Identify which cell holds the provided text, then report its [X, Y] central coordinate. 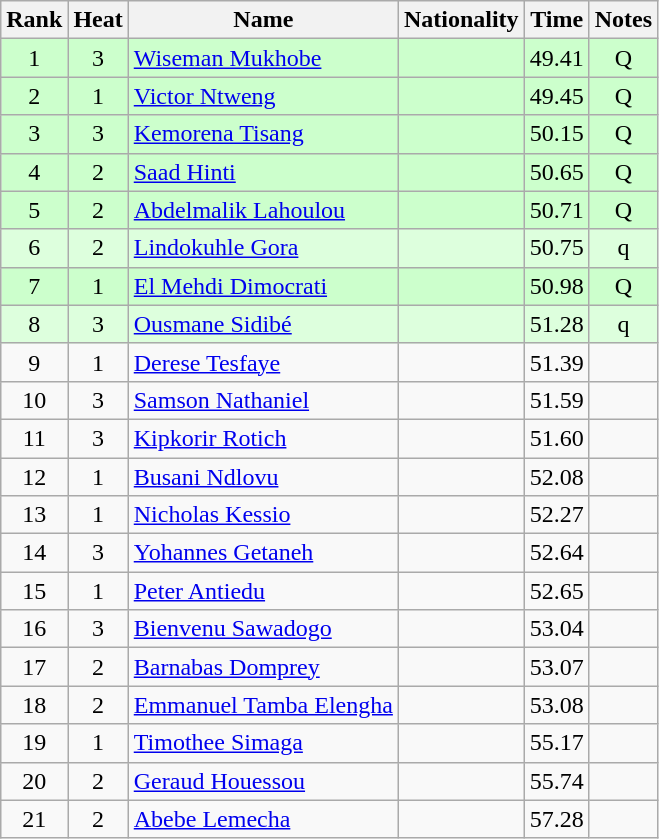
Geraud Houessou [263, 781]
5 [34, 210]
Emmanuel Tamba Elengha [263, 705]
51.60 [556, 438]
21 [34, 819]
49.45 [556, 96]
7 [34, 286]
Heat [98, 20]
19 [34, 743]
13 [34, 515]
Peter Antiedu [263, 591]
50.65 [556, 172]
50.98 [556, 286]
50.75 [556, 248]
51.28 [556, 324]
Barnabas Domprey [263, 667]
Saad Hinti [263, 172]
Yohannes Getaneh [263, 553]
53.04 [556, 629]
52.08 [556, 477]
Busani Ndlovu [263, 477]
8 [34, 324]
55.74 [556, 781]
16 [34, 629]
Lindokuhle Gora [263, 248]
Nicholas Kessio [263, 515]
52.64 [556, 553]
Victor Ntweng [263, 96]
17 [34, 667]
11 [34, 438]
Nationality [461, 20]
Time [556, 20]
18 [34, 705]
4 [34, 172]
Notes [623, 20]
Kemorena Tisang [263, 134]
Bienvenu Sawadogo [263, 629]
49.41 [556, 58]
Name [263, 20]
Timothee Simaga [263, 743]
15 [34, 591]
Derese Tesfaye [263, 362]
52.65 [556, 591]
Abdelmalik Lahoulou [263, 210]
51.39 [556, 362]
53.07 [556, 667]
52.27 [556, 515]
9 [34, 362]
51.59 [556, 400]
6 [34, 248]
Abebe Lemecha [263, 819]
50.15 [556, 134]
Samson Nathaniel [263, 400]
Ousmane Sidibé [263, 324]
50.71 [556, 210]
20 [34, 781]
53.08 [556, 705]
55.17 [556, 743]
El Mehdi Dimocrati [263, 286]
Kipkorir Rotich [263, 438]
14 [34, 553]
Rank [34, 20]
57.28 [556, 819]
12 [34, 477]
10 [34, 400]
Wiseman Mukhobe [263, 58]
